Identify which cell holds the provided text, then report its (X, Y) central coordinate. 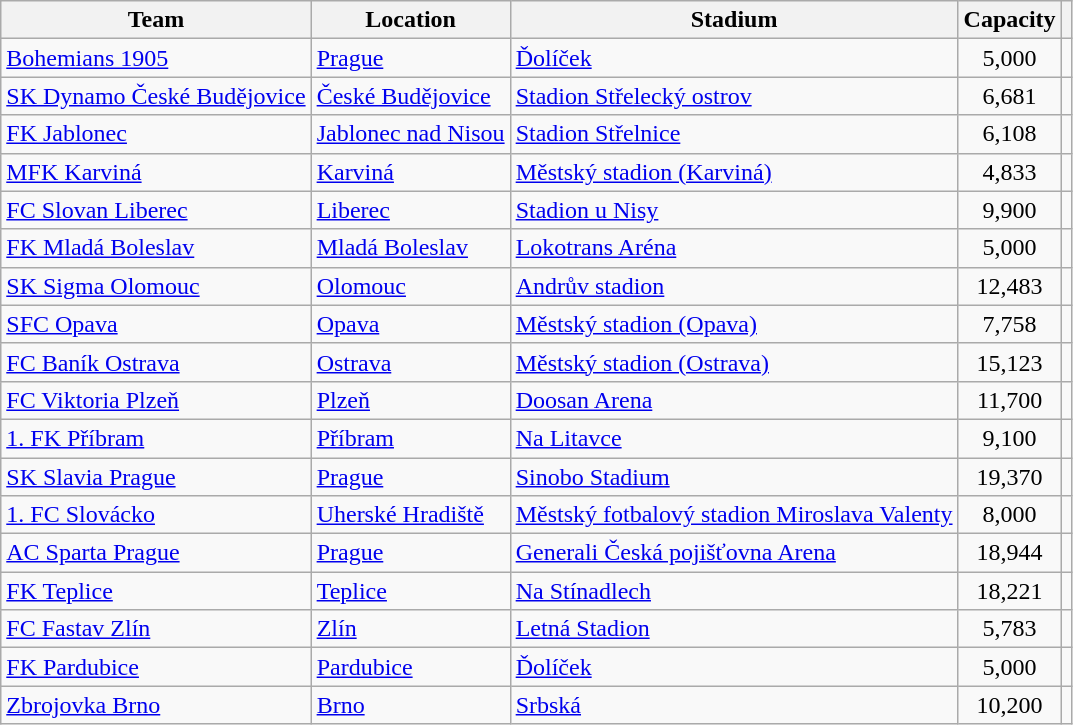
SK Slavia Prague (156, 477)
SK Sigma Olomouc (156, 286)
Uherské Hradiště (410, 515)
Městský fotbalový stadion Miroslava Valenty (734, 515)
Ostrava (410, 362)
Stadion Střelnice (734, 134)
Na Litavce (734, 438)
Plzeň (410, 400)
15,123 (1010, 362)
Stadium (734, 20)
9,100 (1010, 438)
Na Stínadlech (734, 591)
Doosan Arena (734, 400)
SFC Opava (156, 324)
5,783 (1010, 629)
Jablonec nad Nisou (410, 134)
SK Dynamo České Budějovice (156, 96)
FK Teplice (156, 591)
Městský stadion (Ostrava) (734, 362)
11,700 (1010, 400)
18,221 (1010, 591)
Opava (410, 324)
Team (156, 20)
4,833 (1010, 172)
Srbská (734, 705)
12,483 (1010, 286)
FC Slovan Liberec (156, 210)
FC Viktoria Plzeň (156, 400)
Sinobo Stadium (734, 477)
1. FC Slovácko (156, 515)
České Budějovice (410, 96)
1. FK Příbram (156, 438)
Stadion Střelecký ostrov (734, 96)
Location (410, 20)
6,108 (1010, 134)
Karviná (410, 172)
Teplice (410, 591)
Zbrojovka Brno (156, 705)
FK Pardubice (156, 667)
Liberec (410, 210)
Mladá Boleslav (410, 248)
FK Jablonec (156, 134)
19,370 (1010, 477)
18,944 (1010, 553)
Bohemians 1905 (156, 58)
Letná Stadion (734, 629)
Andrův stadion (734, 286)
Příbram (410, 438)
Městský stadion (Karviná) (734, 172)
10,200 (1010, 705)
Olomouc (410, 286)
9,900 (1010, 210)
Zlín (410, 629)
8,000 (1010, 515)
Lokotrans Aréna (734, 248)
Generali Česká pojišťovna Arena (734, 553)
FC Fastav Zlín (156, 629)
Stadion u Nisy (734, 210)
MFK Karviná (156, 172)
7,758 (1010, 324)
AC Sparta Prague (156, 553)
Brno (410, 705)
Capacity (1010, 20)
FC Baník Ostrava (156, 362)
6,681 (1010, 96)
FK Mladá Boleslav (156, 248)
Pardubice (410, 667)
Městský stadion (Opava) (734, 324)
